Find where the given text appears and provide that cell's center as [X, Y] coordinate. 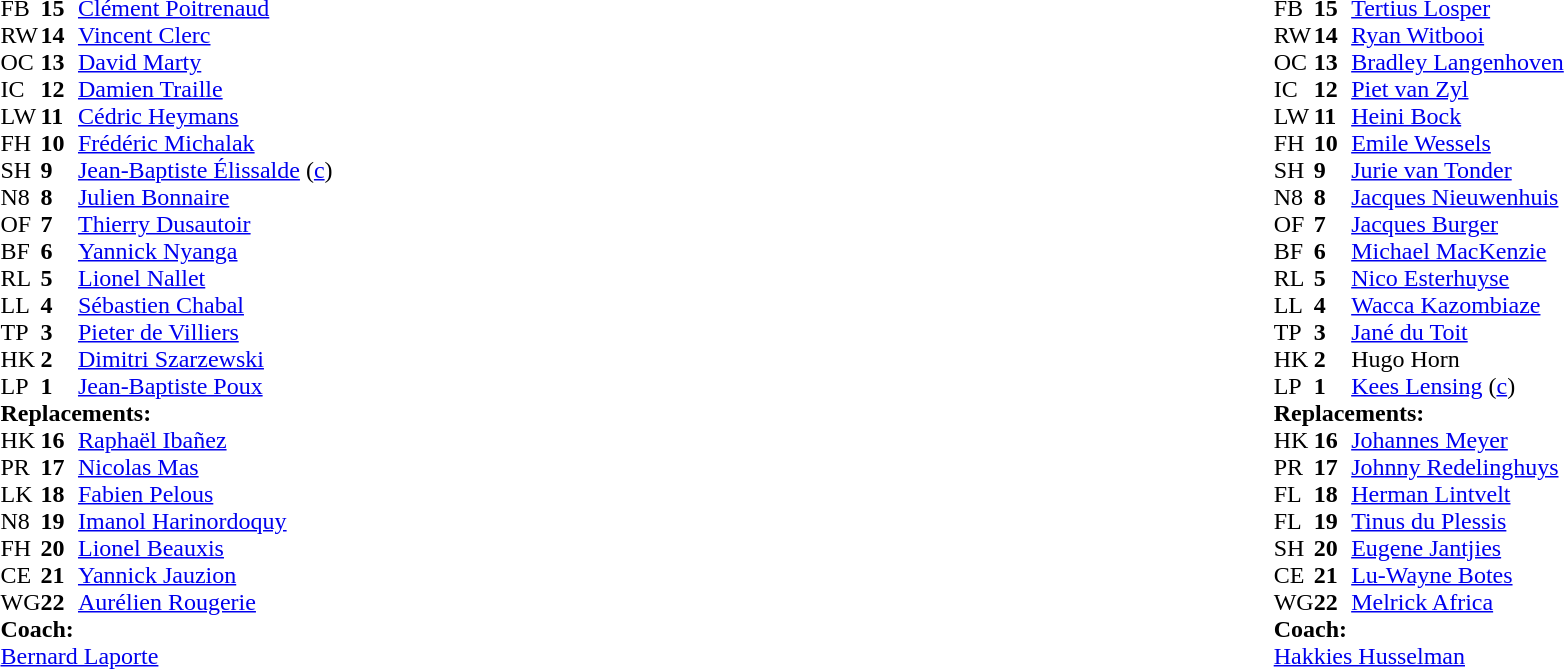
Jean-Baptiste Élissalde (c) [206, 170]
Fabien Pelous [206, 494]
Lu-Wayne Botes [1458, 576]
David Marty [206, 62]
Aurélien Rougerie [206, 602]
Dimitri Szarzewski [206, 360]
Nico Esterhuyse [1458, 278]
Lionel Nallet [206, 278]
Eugene Jantjies [1458, 548]
Frédéric Michalak [206, 144]
Piet van Zyl [1458, 90]
Bradley Langenhoven [1458, 62]
Julien Bonnaire [206, 198]
Johnny Redelinghuys [1458, 468]
Vincent Clerc [206, 36]
Lionel Beauxis [206, 548]
Cédric Heymans [206, 116]
Bernard Laporte [166, 656]
Jean-Baptiste Poux [206, 386]
Imanol Harinordoquy [206, 522]
LK [20, 494]
Heini Bock [1458, 116]
Raphaël Ibañez [206, 440]
Yannick Jauzion [206, 576]
Jurie van Tonder [1458, 170]
Damien Traille [206, 90]
Herman Lintvelt [1458, 494]
Johannes Meyer [1458, 440]
Jacques Nieuwenhuis [1458, 198]
Hakkies Husselman [1419, 656]
Melrick Africa [1458, 602]
Thierry Dusautoir [206, 224]
Michael MacKenzie [1458, 252]
Pieter de Villiers [206, 332]
Jané du Toit [1458, 332]
Jacques Burger [1458, 224]
Hugo Horn [1458, 360]
Wacca Kazombiaze [1458, 306]
Nicolas Mas [206, 468]
Sébastien Chabal [206, 306]
Yannick Nyanga [206, 252]
Ryan Witbooi [1458, 36]
Tinus du Plessis [1458, 522]
Kees Lensing (c) [1458, 386]
Emile Wessels [1458, 144]
